Return the [x, y] coordinate for the center point of the cell that contains the specified text.  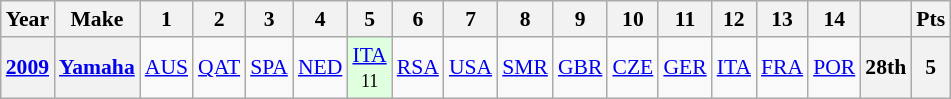
3 [269, 19]
9 [580, 19]
11 [684, 19]
USA [470, 68]
Year [28, 19]
13 [782, 19]
8 [525, 19]
14 [834, 19]
1 [166, 19]
ITA11 [369, 68]
SMR [525, 68]
Pts [930, 19]
CZE [632, 68]
12 [734, 19]
NED [320, 68]
6 [418, 19]
ITA [734, 68]
RSA [418, 68]
2009 [28, 68]
QAT [219, 68]
POR [834, 68]
2 [219, 19]
7 [470, 19]
28th [886, 68]
Make [97, 19]
4 [320, 19]
GBR [580, 68]
SPA [269, 68]
FRA [782, 68]
GER [684, 68]
Yamaha [97, 68]
10 [632, 19]
AUS [166, 68]
